Capture the cell that displays the provided text and extract its (x, y) central coordinate. 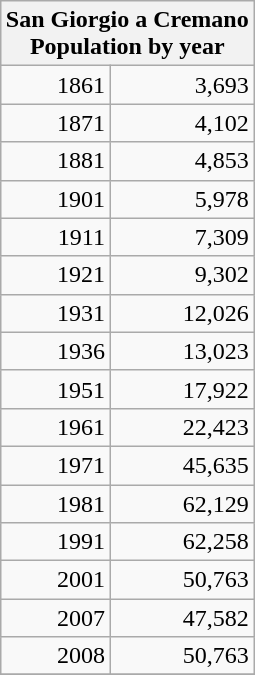
3,693 (182, 85)
1861 (55, 85)
7,309 (182, 237)
1936 (55, 351)
45,635 (182, 465)
1871 (55, 123)
San Giorgio a Cremano Population by year (127, 34)
1951 (55, 389)
13,023 (182, 351)
17,922 (182, 389)
1981 (55, 503)
1971 (55, 465)
1991 (55, 542)
9,302 (182, 275)
1881 (55, 161)
1901 (55, 199)
5,978 (182, 199)
47,582 (182, 618)
22,423 (182, 427)
2001 (55, 580)
1911 (55, 237)
1921 (55, 275)
4,102 (182, 123)
12,026 (182, 313)
1961 (55, 427)
2007 (55, 618)
62,258 (182, 542)
4,853 (182, 161)
62,129 (182, 503)
1931 (55, 313)
2008 (55, 656)
